Find where the given text appears and provide that cell's center as (X, Y) coordinate. 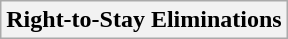
Right-to-Stay Eliminations (144, 20)
